Determine the (X, Y) coordinate at the center of the cell enclosing the given text.  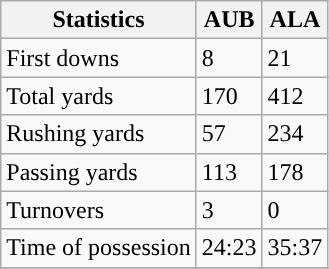
8 (229, 58)
Turnovers (99, 210)
Rushing yards (99, 134)
57 (229, 134)
3 (229, 210)
0 (295, 210)
Total yards (99, 96)
412 (295, 96)
AUB (229, 20)
234 (295, 134)
24:23 (229, 248)
Passing yards (99, 172)
21 (295, 58)
Statistics (99, 20)
113 (229, 172)
170 (229, 96)
Time of possession (99, 248)
ALA (295, 20)
First downs (99, 58)
178 (295, 172)
35:37 (295, 248)
